Determine the [X, Y] coordinate at the center of the cell enclosing the given text.  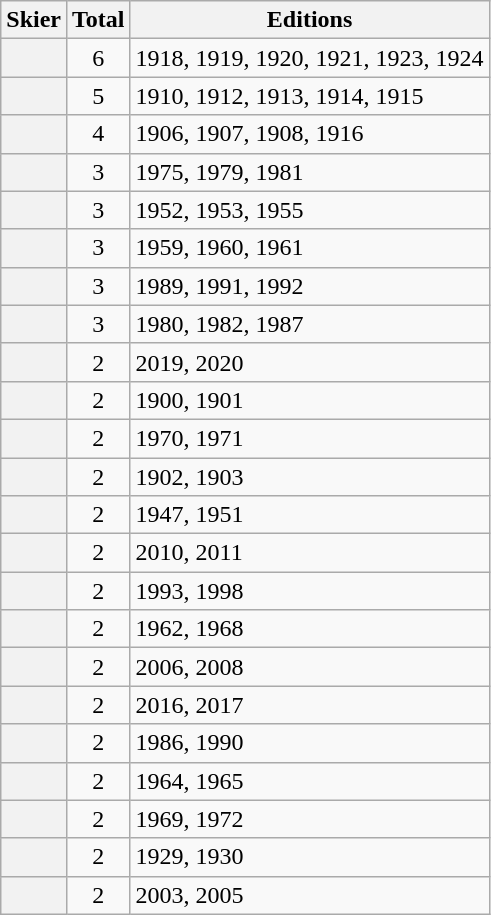
2016, 2017 [310, 705]
1969, 1972 [310, 819]
1918, 1919, 1920, 1921, 1923, 1924 [310, 58]
2019, 2020 [310, 362]
1980, 1982, 1987 [310, 324]
1906, 1907, 1908, 1916 [310, 134]
1902, 1903 [310, 477]
1947, 1951 [310, 515]
Total [98, 20]
2006, 2008 [310, 667]
1900, 1901 [310, 400]
1959, 1960, 1961 [310, 248]
Skier [34, 20]
1952, 1953, 1955 [310, 210]
2010, 2011 [310, 553]
4 [98, 134]
Editions [310, 20]
1970, 1971 [310, 438]
1910, 1912, 1913, 1914, 1915 [310, 96]
2003, 2005 [310, 895]
5 [98, 96]
1993, 1998 [310, 591]
1964, 1965 [310, 781]
1975, 1979, 1981 [310, 172]
6 [98, 58]
1929, 1930 [310, 857]
1962, 1968 [310, 629]
1989, 1991, 1992 [310, 286]
1986, 1990 [310, 743]
